Return the [x, y] coordinate for the center point of the cell that contains the specified text.  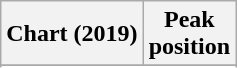
Peakposition [189, 34]
Chart (2019) [72, 34]
